Pinpoint the cell where the given text exists, returning its (x, y) midpoint coordinate. 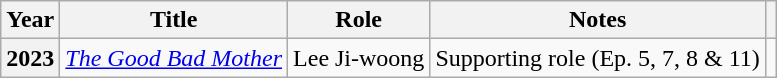
Title (174, 20)
Year (30, 20)
The Good Bad Mother (174, 58)
Notes (598, 20)
Lee Ji-woong (359, 58)
Supporting role (Ep. 5, 7, 8 & 11) (598, 58)
2023 (30, 58)
Role (359, 20)
